Detect which cell encompasses the target text, then output its (x, y) center coordinate. 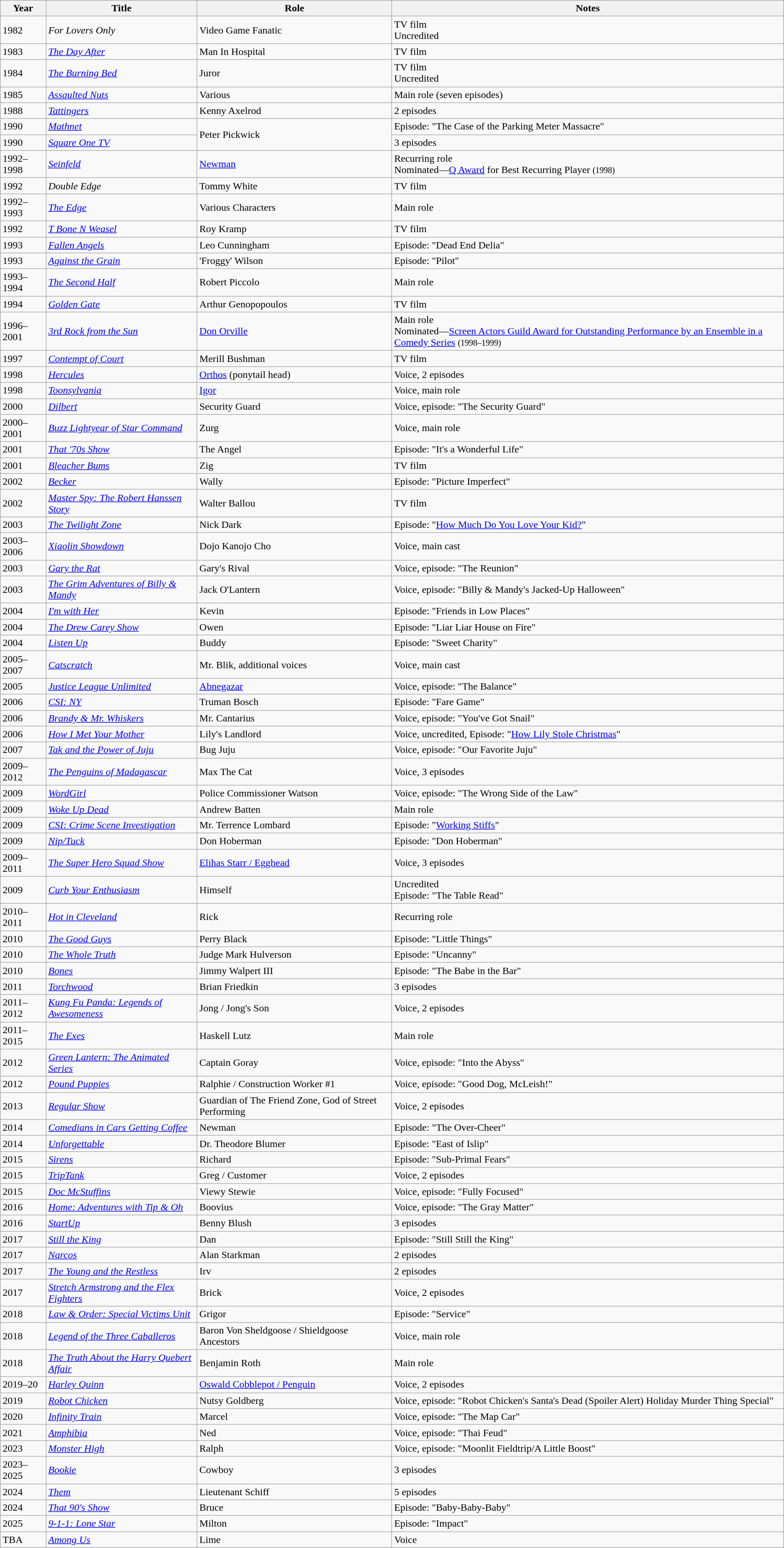
Orthos (ponytail head) (295, 375)
Voice, episode: "You've Got Snail" (588, 718)
Doc McStuffins (121, 1191)
Benjamin Roth (295, 1363)
Wally (295, 481)
Narcos (121, 1255)
Curb Your Enthusiasm (121, 890)
Among Us (121, 1540)
Hot in Cleveland (121, 917)
Brick (295, 1293)
1988 (23, 111)
Master Spy: The Robert Hanssen Story (121, 503)
Arthur Genopopoulos (295, 304)
CSI: Crime Scene Investigation (121, 825)
Against the Grain (121, 261)
Kung Fu Panda: Legends of Awesomeness (121, 1008)
Captain Goray (295, 1062)
Milton (295, 1524)
Episode: "Friends in Low Places" (588, 611)
Kenny Axelrod (295, 111)
Peter Pickwick (295, 134)
CSI: NY (121, 702)
Justice League Unlimited (121, 686)
Various (295, 95)
Tommy White (295, 186)
Judge Mark Hulverson (295, 955)
Rick (295, 917)
1993–1994 (23, 282)
Episode: "The Babe in the Bar" (588, 971)
The Truth About the Harry Quebert Affair (121, 1363)
The Grim Adventures of Billy & Mandy (121, 590)
Dojo Kanojo Cho (295, 546)
Voice, episode: "Billy & Mandy's Jacked-Up Halloween" (588, 590)
Voice, episode: "Good Dog, McLeish!" (588, 1084)
Voice, episode: "The Wrong Side of the Law" (588, 793)
2010–2011 (23, 917)
2011 (23, 987)
Main role (seven episodes) (588, 95)
Dilbert (121, 406)
Nick Dark (295, 525)
Elihas Starr / Egghead (295, 862)
Green Lantern: The Animated Series (121, 1062)
Voice, episode: "The Map Car" (588, 1416)
Voice, episode: "Our Favorite Juju" (588, 750)
Assaulted Nuts (121, 95)
Episode: "Picture Imperfect" (588, 481)
2000–2001 (23, 428)
Pound Puppies (121, 1084)
3rd Rock from the Sun (121, 331)
Episode: "The Case of the Parking Meter Massacre" (588, 127)
Harley Quinn (121, 1385)
The Drew Carey Show (121, 627)
Ned (295, 1432)
Zurg (295, 428)
Lily's Landlord (295, 734)
Tattingers (121, 111)
The Whole Truth (121, 955)
1997 (23, 359)
The Angel (295, 450)
Bug Juju (295, 750)
Them (121, 1492)
2020 (23, 1416)
Bookie (121, 1470)
Comedians in Cars Getting Coffee (121, 1127)
Episode: "Liar Liar House on Fire" (588, 627)
Voice, episode: "The Reunion" (588, 568)
Square One TV (121, 142)
Episode: "How Much Do You Love Your Kid?" (588, 525)
Voice (588, 1540)
Title (121, 8)
2023–2025 (23, 1470)
Marcel (295, 1416)
Voice, uncredited, Episode: "How Lily Stole Christmas" (588, 734)
Episode: "East of Islip" (588, 1143)
Robot Chicken (121, 1401)
Nutsy Goldberg (295, 1401)
Amphibia (121, 1432)
Toonsylvania (121, 390)
Roy Kramp (295, 229)
9-1-1: Lone Star (121, 1524)
Regular Show (121, 1106)
Dan (295, 1239)
2005 (23, 686)
Buzz Lightyear of Star Command (121, 428)
Legend of the Three Caballeros (121, 1336)
2009–2012 (23, 772)
Episode: "Impact" (588, 1524)
Year (23, 8)
Jimmy Walpert III (295, 971)
1984 (23, 73)
Episode: "Working Stiffs" (588, 825)
The Super Hero Squad Show (121, 862)
Role (295, 8)
Fallen Angels (121, 245)
Sirens (121, 1159)
2009–2011 (23, 862)
1996–2001 (23, 331)
2019–20 (23, 1385)
That 90's Show (121, 1508)
Brandy & Mr. Whiskers (121, 718)
Brian Friedkin (295, 987)
Episode: "It's a Wonderful Life" (588, 450)
Owen (295, 627)
1994 (23, 304)
1983 (23, 52)
Richard (295, 1159)
Cowboy (295, 1470)
Seinfeld (121, 164)
Oswald Cobblepot / Penguin (295, 1385)
Kevin (295, 611)
Buddy (295, 643)
Irv (295, 1271)
2005–2007 (23, 664)
Law & Order: Special Victims Unit (121, 1314)
1982 (23, 30)
Ralphie / Construction Worker #1 (295, 1084)
Jong / Jong's Son (295, 1008)
Voice, episode: "Robot Chicken's Santa's Dead (Spoiler Alert) Holiday Murder Thing Special" (588, 1401)
Xiaolin Showdown (121, 546)
Video Game Fanatic (295, 30)
Home: Adventures with Tip & Oh (121, 1207)
Andrew Batten (295, 809)
The Penguins of Madagascar (121, 772)
The Twilight Zone (121, 525)
Voice, episode: "Thai Feud" (588, 1432)
2000 (23, 406)
Robert Piccolo (295, 282)
Boovius (295, 1207)
Golden Gate (121, 304)
2019 (23, 1401)
Woke Up Dead (121, 809)
Jack O'Lantern (295, 590)
Becker (121, 481)
For Lovers Only (121, 30)
Various Characters (295, 207)
2011–2015 (23, 1036)
I'm with Her (121, 611)
Guardian of The Friend Zone, God of Street Performing (295, 1106)
The Day After (121, 52)
TripTank (121, 1175)
T Bone N Weasel (121, 229)
Walter Ballou (295, 503)
The Exes (121, 1036)
5 episodes (588, 1492)
Bones (121, 971)
Recurring role (588, 917)
Dr. Theodore Blumer (295, 1143)
Igor (295, 390)
Bruce (295, 1508)
WordGirl (121, 793)
Episode: "Pilot" (588, 261)
The Burning Bed (121, 73)
Mathnet (121, 127)
Episode: "Sweet Charity" (588, 643)
2011–2012 (23, 1008)
Notes (588, 8)
The Young and the Restless (121, 1271)
Episode: "Little Things" (588, 939)
Monster High (121, 1448)
Alan Starkman (295, 1255)
Zig (295, 465)
TBA (23, 1540)
Mr. Terrence Lombard (295, 825)
Stretch Armstrong and the Flex Fighters (121, 1293)
Tak and the Power of Juju (121, 750)
'Froggy' Wilson (295, 261)
Mr. Cantarius (295, 718)
Double Edge (121, 186)
Police Commissioner Watson (295, 793)
Ralph (295, 1448)
Torchwood (121, 987)
Main roleNominated—Screen Actors Guild Award for Outstanding Performance by an Ensemble in a Comedy Series (1998–1999) (588, 331)
Infinity Train (121, 1416)
2003–2006 (23, 546)
Haskell Lutz (295, 1036)
Don Hoberman (295, 841)
Voice, episode: "The Security Guard" (588, 406)
Nip/Tuck (121, 841)
1992–1993 (23, 207)
2007 (23, 750)
Still the King (121, 1239)
Perry Black (295, 939)
The Good Guys (121, 939)
UncreditedEpisode: "The Table Read" (588, 890)
Listen Up (121, 643)
Episode: "Don Hoberman" (588, 841)
Juror (295, 73)
Episode: "Service" (588, 1314)
Hercules (121, 375)
1992–1998 (23, 164)
Bleacher Bums (121, 465)
Lime (295, 1540)
Merill Bushman (295, 359)
Leo Cunningham (295, 245)
Himself (295, 890)
Catscratch (121, 664)
Baron Von Sheldgoose / Shieldgoose Ancestors (295, 1336)
2021 (23, 1432)
Greg / Customer (295, 1175)
How I Met Your Mother (121, 734)
The Second Half (121, 282)
Benny Blush (295, 1223)
Mr. Blik, additional voices (295, 664)
Episode: "The Over-Cheer" (588, 1127)
Episode: "Baby-Baby-Baby" (588, 1508)
Contempt of Court (121, 359)
Voice, episode: "The Balance" (588, 686)
Abnegazar (295, 686)
Grigor (295, 1314)
Episode: "Fare Game" (588, 702)
Voice, episode: "The Gray Matter" (588, 1207)
Man In Hospital (295, 52)
Recurring roleNominated—Q Award for Best Recurring Player (1998) (588, 164)
The Edge (121, 207)
2025 (23, 1524)
Episode: "Sub-Primal Fears" (588, 1159)
Max The Cat (295, 772)
StartUp (121, 1223)
Voice, episode: "Fully Focused" (588, 1191)
2023 (23, 1448)
2013 (23, 1106)
Gary's Rival (295, 568)
Voice, episode: "Into the Abyss" (588, 1062)
1985 (23, 95)
Security Guard (295, 406)
Episode: "Uncanny" (588, 955)
Viewy Stewie (295, 1191)
Don Orville (295, 331)
Episode: "Dead End Delia" (588, 245)
Voice, episode: "Moonlit Fieldtrip/A Little Boost" (588, 1448)
Truman Bosch (295, 702)
Gary the Rat (121, 568)
Lieutenant Schiff (295, 1492)
Unforgettable (121, 1143)
Episode: "Still Still the King" (588, 1239)
That '70s Show (121, 450)
